Locate the cell with the specified text and output its (x, y) center coordinate. 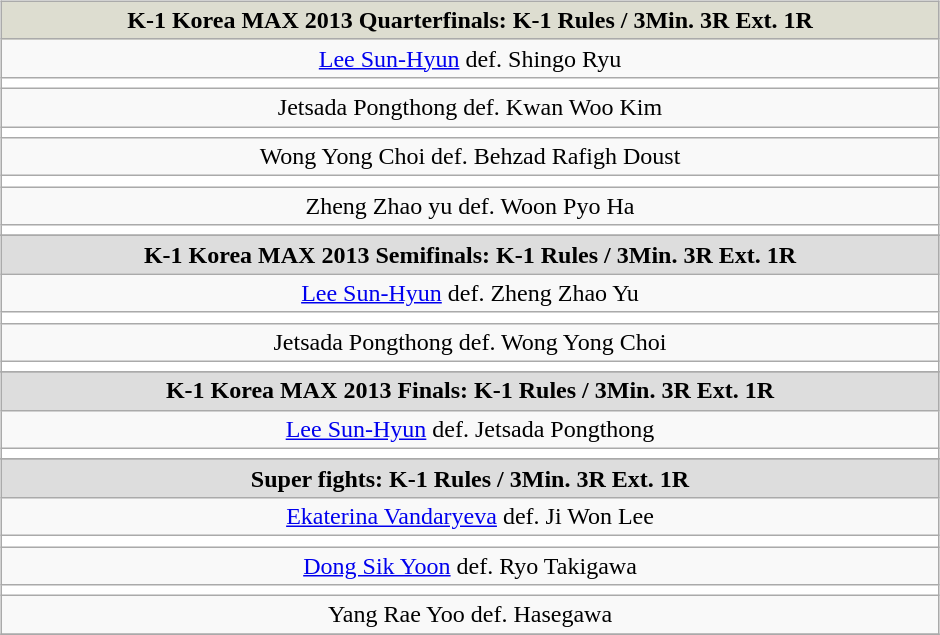
Lee Sun-Hyun def. Shingo Ryu (470, 58)
Zheng Zhao yu def. Woon Pyo Ha (470, 206)
Wong Yong Choi def. Behzad Rafigh Doust (470, 157)
K-1 Korea MAX 2013 Quarterfinals: K-1 Rules / 3Min. 3R Ext. 1R (470, 20)
Yang Rae Yoo def. Hasegawa (470, 615)
K-1 Korea MAX 2013 Finals: K-1 Rules / 3Min. 3R Ext. 1R (470, 391)
K-1 Korea MAX 2013 Semifinals: K-1 Rules / 3Min. 3R Ext. 1R (470, 255)
Jetsada Pongthong def. Wong Yong Choi (470, 342)
Super fights: K-1 Rules / 3Min. 3R Ext. 1R (470, 478)
Jetsada Pongthong def. Kwan Woo Kim (470, 107)
Dong Sik Yoon def. Ryo Takigawa (470, 565)
Lee Sun-Hyun def. Jetsada Pongthong (470, 429)
Ekaterina Vandaryeva def. Ji Won Lee (470, 516)
Lee Sun-Hyun def. Zheng Zhao Yu (470, 293)
